Scan for the cell matching the given text and deliver its [x, y] coordinate at center. 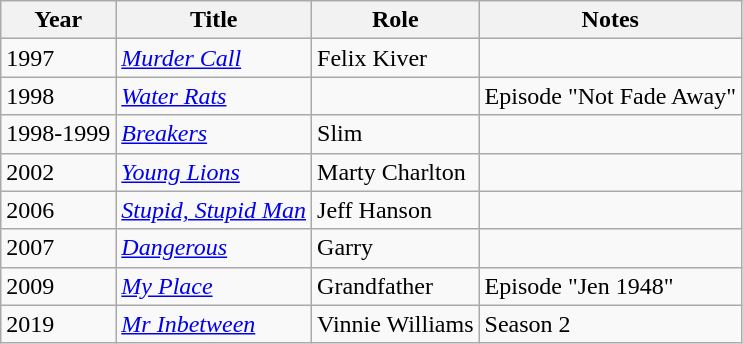
Murder Call [214, 58]
Water Rats [214, 96]
My Place [214, 286]
Breakers [214, 134]
1998-1999 [58, 134]
Episode "Not Fade Away" [610, 96]
Slim [396, 134]
2002 [58, 172]
Episode "Jen 1948" [610, 286]
Season 2 [610, 324]
2019 [58, 324]
1997 [58, 58]
Vinnie Williams [396, 324]
Marty Charlton [396, 172]
Role [396, 20]
2007 [58, 248]
Young Lions [214, 172]
Jeff Hanson [396, 210]
2006 [58, 210]
Year [58, 20]
1998 [58, 96]
Notes [610, 20]
Felix Kiver [396, 58]
Garry [396, 248]
Stupid, Stupid Man [214, 210]
Dangerous [214, 248]
Mr Inbetween [214, 324]
Title [214, 20]
2009 [58, 286]
Grandfather [396, 286]
